Provide the (x, y) coordinate of the cell's center where the given text is located.  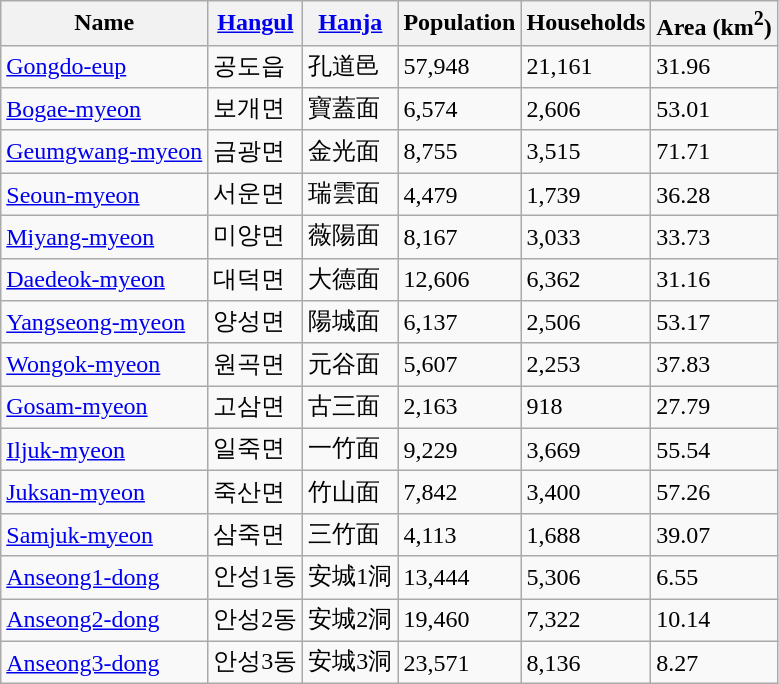
5,607 (460, 364)
Name (104, 24)
安城3洞 (350, 662)
12,606 (460, 280)
공도읍 (256, 66)
2,606 (586, 110)
寶蓋面 (350, 110)
8,167 (460, 238)
1,688 (586, 534)
Miyang-myeon (104, 238)
安城2洞 (350, 620)
안성2동 (256, 620)
5,306 (586, 578)
3,669 (586, 450)
7,322 (586, 620)
6,574 (460, 110)
薇陽面 (350, 238)
918 (586, 408)
미양면 (256, 238)
Seoun-myeon (104, 194)
古三面 (350, 408)
안성1동 (256, 578)
10.14 (714, 620)
원곡면 (256, 364)
57,948 (460, 66)
고삼면 (256, 408)
3,400 (586, 492)
Area (km2) (714, 24)
Households (586, 24)
Anseong1-dong (104, 578)
安城1洞 (350, 578)
3,033 (586, 238)
一竹面 (350, 450)
Bogae-myeon (104, 110)
금광면 (256, 152)
孔道邑 (350, 66)
대덕면 (256, 280)
삼죽면 (256, 534)
8,136 (586, 662)
Samjuk-myeon (104, 534)
3,515 (586, 152)
일죽면 (256, 450)
33.73 (714, 238)
Hanja (350, 24)
元谷面 (350, 364)
6,137 (460, 322)
8,755 (460, 152)
21,161 (586, 66)
53.17 (714, 322)
37.83 (714, 364)
7,842 (460, 492)
71.71 (714, 152)
竹山面 (350, 492)
죽산면 (256, 492)
보개면 (256, 110)
9,229 (460, 450)
陽城面 (350, 322)
金光面 (350, 152)
13,444 (460, 578)
6,362 (586, 280)
39.07 (714, 534)
Yangseong-myeon (104, 322)
Population (460, 24)
23,571 (460, 662)
Anseong2-dong (104, 620)
Wongok-myeon (104, 364)
6.55 (714, 578)
8.27 (714, 662)
Juksan-myeon (104, 492)
2,253 (586, 364)
31.96 (714, 66)
양성면 (256, 322)
안성3동 (256, 662)
瑞雲面 (350, 194)
19,460 (460, 620)
2,506 (586, 322)
1,739 (586, 194)
Hangul (256, 24)
4,479 (460, 194)
서운면 (256, 194)
Iljuk-myeon (104, 450)
Daedeok-myeon (104, 280)
三竹面 (350, 534)
Anseong3-dong (104, 662)
27.79 (714, 408)
Geumgwang-myeon (104, 152)
55.54 (714, 450)
4,113 (460, 534)
31.16 (714, 280)
Gongdo-eup (104, 66)
53.01 (714, 110)
大德面 (350, 280)
57.26 (714, 492)
Gosam-myeon (104, 408)
2,163 (460, 408)
36.28 (714, 194)
